Return (X, Y) of the center of cell containing provided text 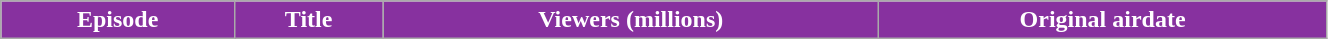
Episode (118, 20)
Title (308, 20)
Original airdate (1103, 20)
Viewers (millions) (631, 20)
